Pinpoint the cell where the given text exists, returning its [X, Y] midpoint coordinate. 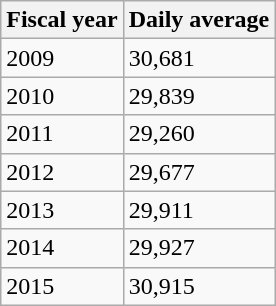
29,911 [199, 210]
29,260 [199, 134]
Fiscal year [62, 20]
2014 [62, 248]
29,839 [199, 96]
Daily average [199, 20]
29,927 [199, 248]
30,681 [199, 58]
29,677 [199, 172]
2010 [62, 96]
30,915 [199, 286]
2011 [62, 134]
2013 [62, 210]
2015 [62, 286]
2012 [62, 172]
2009 [62, 58]
